Search for the cell housing the specified text and yield its [x, y] center coordinate. 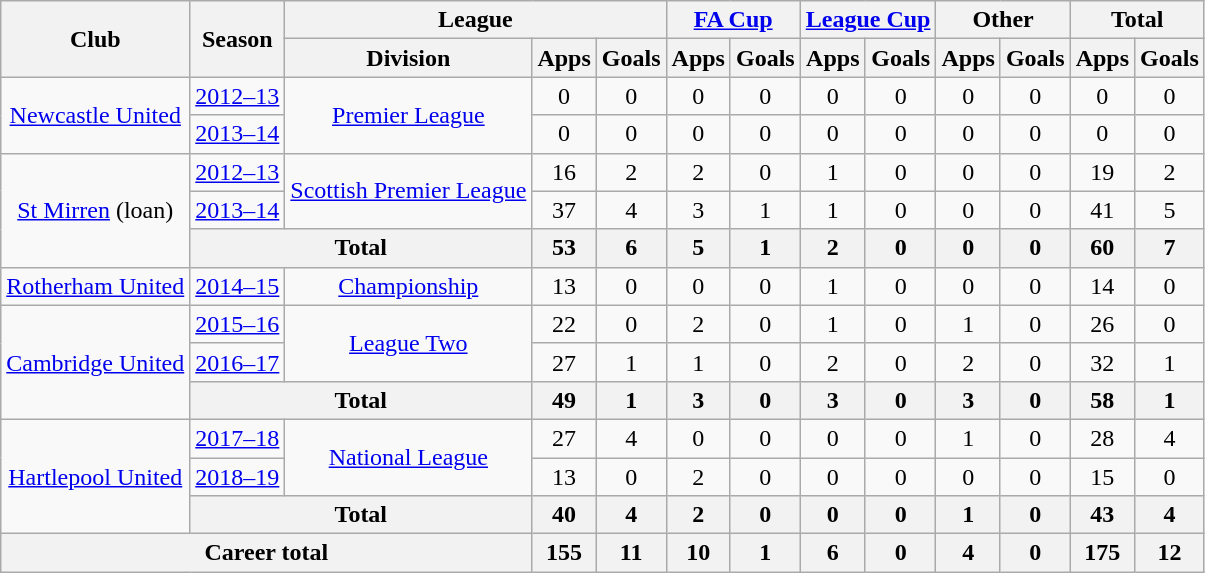
28 [1102, 438]
Hartlepool United [96, 476]
Cambridge United [96, 362]
Newcastle United [96, 115]
12 [1170, 553]
40 [564, 515]
League [476, 20]
19 [1102, 172]
41 [1102, 210]
2018–19 [238, 477]
Division [408, 58]
7 [1170, 248]
14 [1102, 286]
2016–17 [238, 362]
15 [1102, 477]
Championship [408, 286]
Career total [266, 553]
Scottish Premier League [408, 191]
60 [1102, 248]
53 [564, 248]
Rotherham United [96, 286]
11 [631, 553]
League Cup [868, 20]
FA Cup [733, 20]
Season [238, 39]
26 [1102, 324]
10 [698, 553]
16 [564, 172]
2015–16 [238, 324]
Other [1003, 20]
155 [564, 553]
St Mirren (loan) [96, 210]
37 [564, 210]
58 [1102, 400]
2017–18 [238, 438]
22 [564, 324]
32 [1102, 362]
43 [1102, 515]
2014–15 [238, 286]
Premier League [408, 115]
National League [408, 457]
49 [564, 400]
Club [96, 39]
League Two [408, 343]
175 [1102, 553]
